Identify which cell holds the provided text, then report its [x, y] central coordinate. 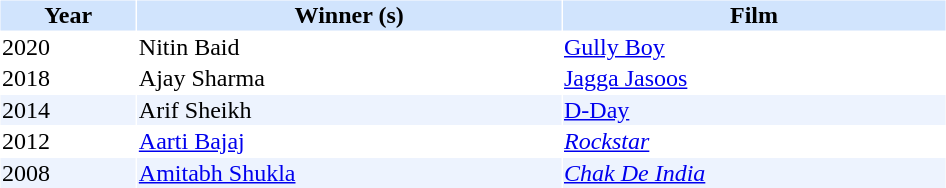
2012 [68, 141]
Chak De India [754, 173]
Gully Boy [754, 47]
Year [68, 15]
2020 [68, 47]
Film [754, 15]
2014 [68, 110]
Jagga Jasoos [754, 79]
2008 [68, 173]
Winner (s) [349, 15]
Aarti Bajaj [349, 141]
Amitabh Shukla [349, 173]
2018 [68, 79]
Ajay Sharma [349, 79]
Rockstar [754, 141]
Nitin Baid [349, 47]
D-Day [754, 110]
Arif Sheikh [349, 110]
